Provide the (x, y) coordinate of the cell's center where the given text is located.  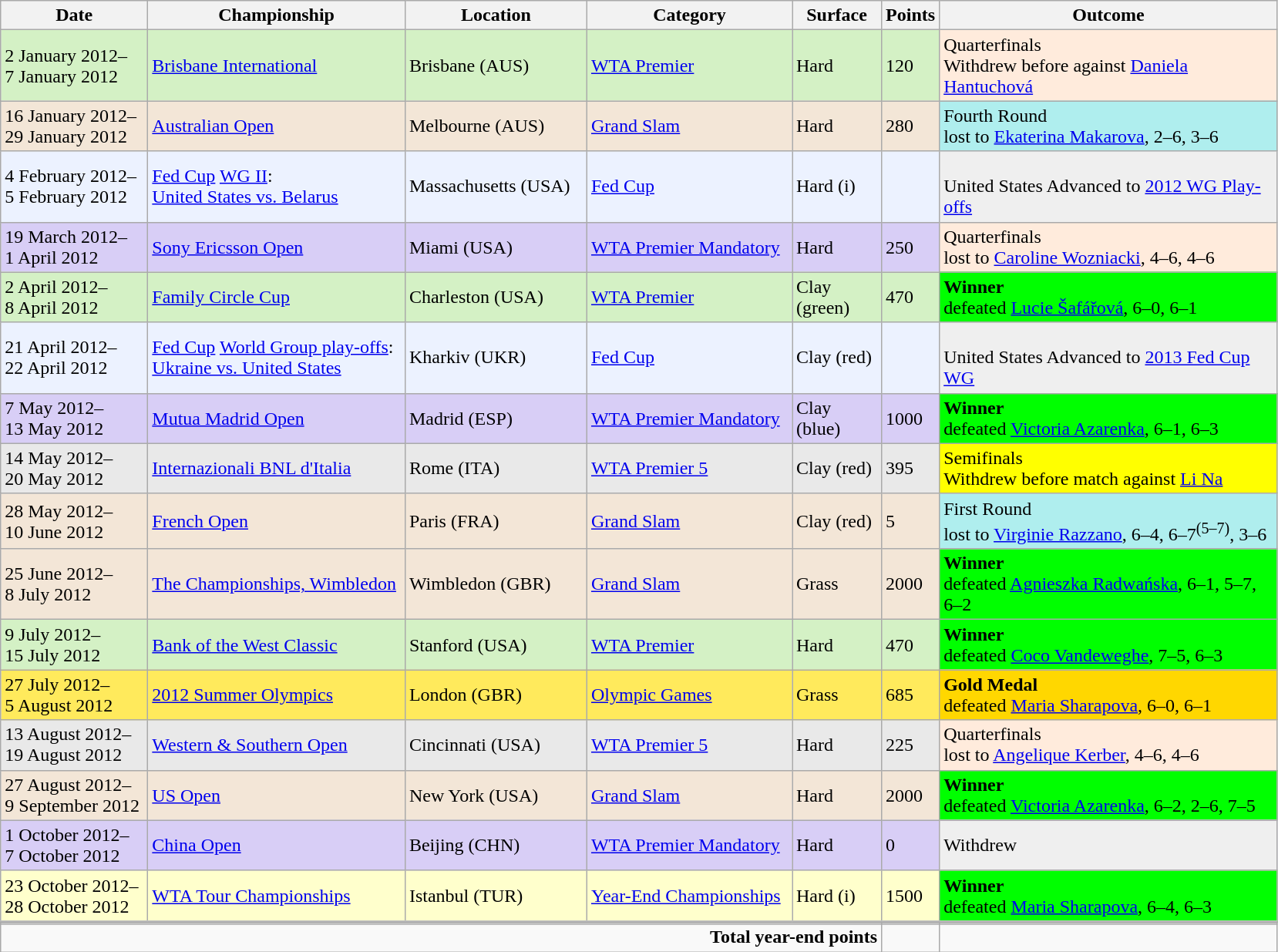
25 June 2012–8 July 2012 (74, 584)
China Open (277, 845)
Outcome (1108, 15)
Surface (837, 15)
Location (496, 15)
16 January 2012–29 January 2012 (74, 126)
Western & Southern Open (277, 745)
Winner defeated Agnieszka Radwańska, 6–1, 5–7, 6–2 (1108, 584)
2 April 2012–8 April 2012 (74, 298)
SemifinalsWithdrew before match against Li Na (1108, 469)
Withdrew (1108, 845)
Madrid (ESP) (496, 418)
New York (USA) (496, 796)
27 July 2012–5 August 2012 (74, 695)
250 (911, 247)
Stanford (USA) (496, 644)
Fed Cup WG II: United States vs. Belarus (277, 187)
2012 Summer Olympics (277, 695)
London (GBR) (496, 695)
120 (911, 66)
Clay (green) (837, 298)
Internazionali BNL d'Italia (277, 469)
Australian Open (277, 126)
225 (911, 745)
0 (911, 845)
Cincinnati (USA) (496, 745)
4 February 2012–5 February 2012 (74, 187)
Winner defeated Lucie Šafářová, 6–0, 6–1 (1108, 298)
Bank of the West Classic (277, 644)
Total year-end points (441, 937)
Winner defeated Coco Vandeweghe, 7–5, 6–3 (1108, 644)
Sony Ericsson Open (277, 247)
Istanbul (TUR) (496, 896)
The Championships, Wimbledon (277, 584)
Miami (USA) (496, 247)
28 May 2012–10 June 2012 (74, 521)
Clay (blue) (837, 418)
Charleston (USA) (496, 298)
1500 (911, 896)
14 May 2012–20 May 2012 (74, 469)
13 August 2012–19 August 2012 (74, 745)
Massachusetts (USA) (496, 187)
21 April 2012–22 April 2012 (74, 358)
Olympic Games (689, 695)
Family Circle Cup (277, 298)
Brisbane International (277, 66)
Fed Cup World Group play-offs: Ukraine vs. United States (277, 358)
395 (911, 469)
Kharkiv (UKR) (496, 358)
US Open (277, 796)
WTA Tour Championships (277, 896)
United States Advanced to 2012 WG Play-offs (1108, 187)
9 July 2012–15 July 2012 (74, 644)
Melbourne (AUS) (496, 126)
Quarterfinals lost to Angelique Kerber, 4–6, 4–6 (1108, 745)
Year-End Championships (689, 896)
Paris (FRA) (496, 521)
Points (911, 15)
Championship (277, 15)
5 (911, 521)
Rome (ITA) (496, 469)
Brisbane (AUS) (496, 66)
French Open (277, 521)
23 October 2012–28 October 2012 (74, 896)
Quarterfinals lost to Caroline Wozniacki, 4–6, 4–6 (1108, 247)
Winner defeated Maria Sharapova, 6–4, 6–3 (1108, 896)
1000 (911, 418)
Gold Medal defeated Maria Sharapova, 6–0, 6–1 (1108, 695)
685 (911, 695)
280 (911, 126)
Fourth Roundlost to Ekaterina Makarova, 2–6, 3–6 (1108, 126)
2 January 2012–7 January 2012 (74, 66)
First Round lost to Virginie Razzano, 6–4, 6–7(5–7), 3–6 (1108, 521)
1 October 2012–7 October 2012 (74, 845)
19 March 2012–1 April 2012 (74, 247)
United States Advanced to 2013 Fed Cup WG (1108, 358)
Wimbledon (GBR) (496, 584)
Mutua Madrid Open (277, 418)
Quarterfinals Withdrew before against Daniela Hantuchová (1108, 66)
Category (689, 15)
Date (74, 15)
27 August 2012–9 September 2012 (74, 796)
7 May 2012–13 May 2012 (74, 418)
Winner defeated Victoria Azarenka, 6–2, 2–6, 7–5 (1108, 796)
Beijing (CHN) (496, 845)
Winner defeated Victoria Azarenka, 6–1, 6–3 (1108, 418)
